Return [x, y] of the center of cell containing provided text 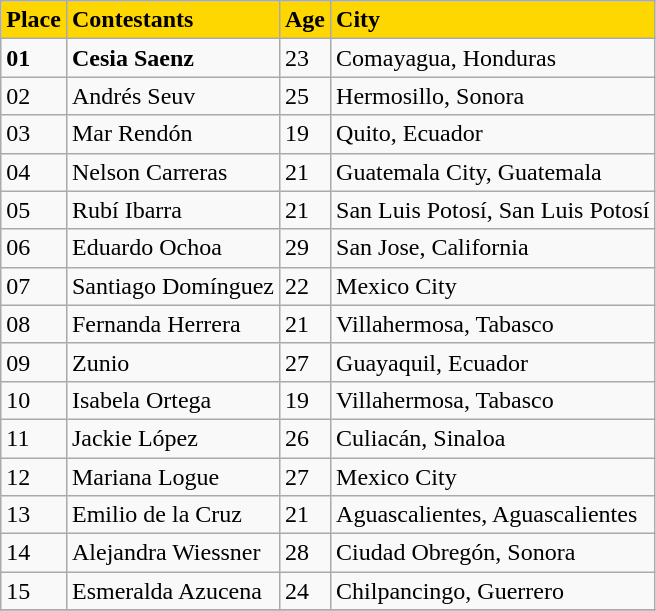
22 [304, 286]
09 [34, 362]
08 [34, 324]
07 [34, 286]
Aguascalientes, Aguascalientes [493, 515]
Guayaquil, Ecuador [493, 362]
05 [34, 210]
29 [304, 248]
Jackie López [172, 438]
24 [304, 591]
02 [34, 96]
Culiacán, Sinaloa [493, 438]
13 [34, 515]
Cesia Saenz [172, 58]
26 [304, 438]
Fernanda Herrera [172, 324]
San Jose, California [493, 248]
Isabela Ortega [172, 400]
Esmeralda Azucena [172, 591]
23 [304, 58]
25 [304, 96]
Eduardo Ochoa [172, 248]
Andrés Seuv [172, 96]
06 [34, 248]
Mariana Logue [172, 477]
Santiago Domínguez [172, 286]
Hermosillo, Sonora [493, 96]
10 [34, 400]
Chilpancingo, Guerrero [493, 591]
San Luis Potosí, San Luis Potosí [493, 210]
Alejandra Wiessner [172, 553]
01 [34, 58]
Guatemala City, Guatemala [493, 172]
14 [34, 553]
11 [34, 438]
03 [34, 134]
Age [304, 20]
04 [34, 172]
15 [34, 591]
Zunio [172, 362]
28 [304, 553]
Ciudad Obregón, Sonora [493, 553]
Place [34, 20]
Quito, Ecuador [493, 134]
Contestants [172, 20]
City [493, 20]
Rubí Ibarra [172, 210]
Nelson Carreras [172, 172]
Emilio de la Cruz [172, 515]
Comayagua, Honduras [493, 58]
Mar Rendón [172, 134]
12 [34, 477]
